Identify which cell holds the provided text, then report its (x, y) central coordinate. 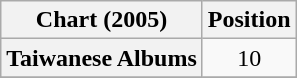
Chart (2005) (102, 20)
10 (249, 58)
Position (249, 20)
Taiwanese Albums (102, 58)
